Pinpoint the cell where the given text exists, returning its (x, y) midpoint coordinate. 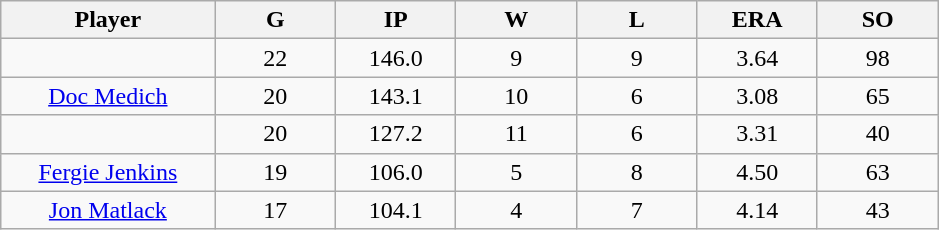
10 (516, 96)
98 (878, 58)
5 (516, 172)
104.1 (395, 210)
8 (636, 172)
7 (636, 210)
Fergie Jenkins (108, 172)
11 (516, 134)
4.14 (757, 210)
17 (275, 210)
W (516, 20)
SO (878, 20)
43 (878, 210)
65 (878, 96)
4 (516, 210)
Doc Medich (108, 96)
40 (878, 134)
4.50 (757, 172)
L (636, 20)
IP (395, 20)
3.08 (757, 96)
ERA (757, 20)
3.31 (757, 134)
63 (878, 172)
Player (108, 20)
3.64 (757, 58)
127.2 (395, 134)
146.0 (395, 58)
G (275, 20)
19 (275, 172)
Jon Matlack (108, 210)
106.0 (395, 172)
143.1 (395, 96)
22 (275, 58)
